Detect which cell encompasses the target text, then output its (X, Y) center coordinate. 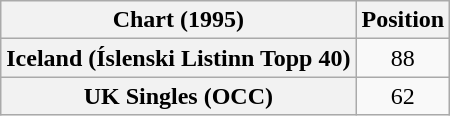
Chart (1995) (178, 20)
Iceland (Íslenski Listinn Topp 40) (178, 58)
UK Singles (OCC) (178, 96)
88 (403, 58)
Position (403, 20)
62 (403, 96)
